Return the [x, y] coordinate for the center point of the cell that contains the specified text.  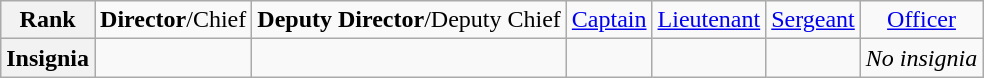
Sergeant [814, 20]
Deputy Director/Deputy Chief [410, 20]
Captain [609, 20]
Lieutenant [709, 20]
Director/Chief [174, 20]
Officer [921, 20]
Insignia [48, 58]
No insignia [921, 58]
Rank [48, 20]
